Provide the (x, y) coordinate of the cell's center where the given text is located.  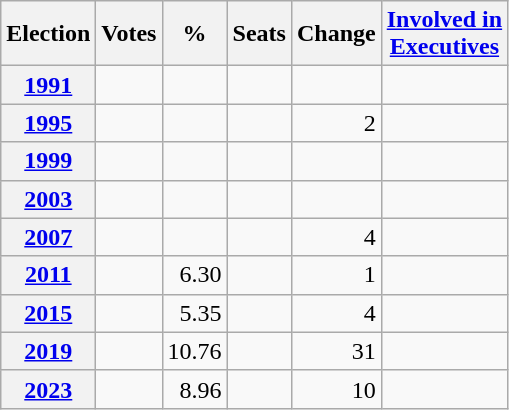
1999 (48, 161)
2 (336, 123)
2007 (48, 237)
10.76 (194, 351)
2023 (48, 389)
31 (336, 351)
6.30 (194, 275)
1 (336, 275)
2011 (48, 275)
Seats (259, 34)
1991 (48, 85)
2015 (48, 313)
2003 (48, 199)
2019 (48, 351)
10 (336, 389)
5.35 (194, 313)
Votes (129, 34)
Involved inExecutives (444, 34)
% (194, 34)
8.96 (194, 389)
Change (336, 34)
1995 (48, 123)
Election (48, 34)
